From the cell containing the given text, extract its center point as [X, Y] coordinate. 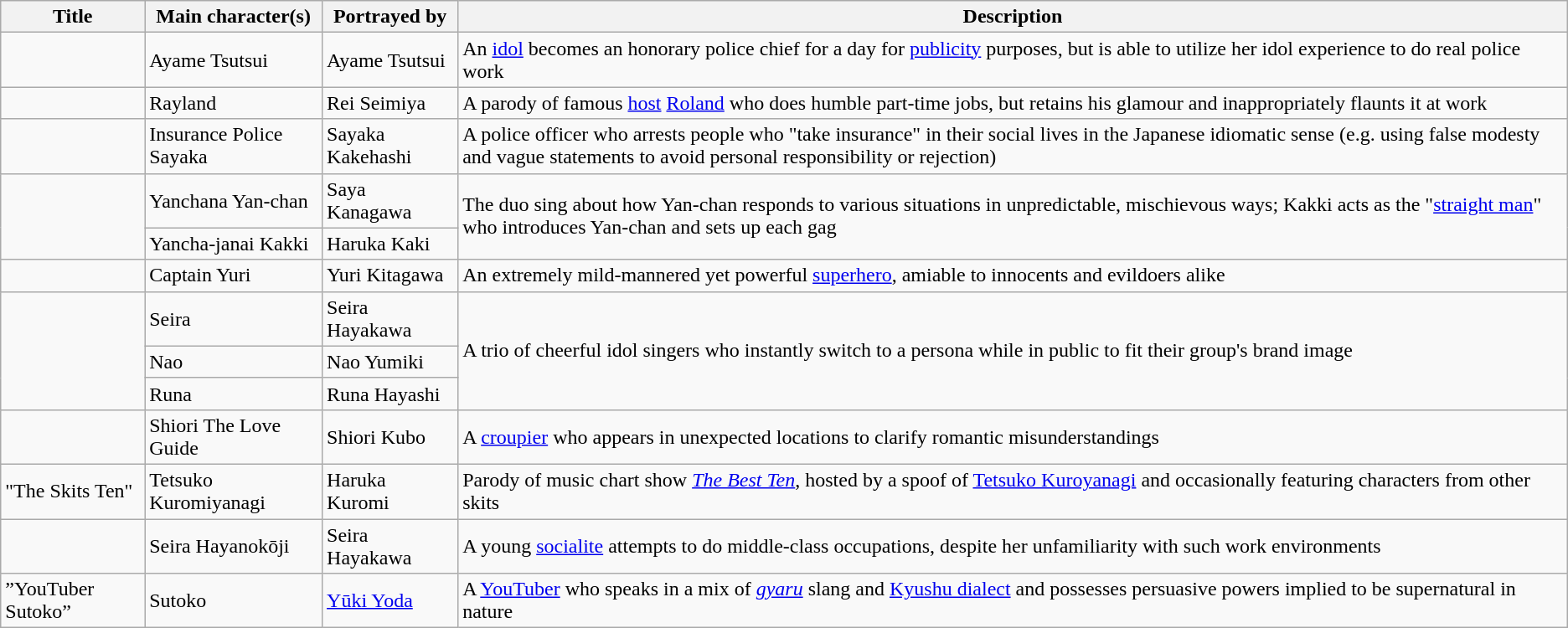
Portrayed by [390, 17]
An idol becomes an honorary police chief for a day for publicity purposes, but is able to utilize her idol experience to do real police work [1014, 60]
Shiori Kubo [390, 437]
Tetsuko Kuromiyanagi [234, 491]
Rayland [234, 103]
Yancha-janai Kakki [234, 244]
Saya Kanagawa [390, 201]
Nao Yumiki [390, 362]
”YouTuber Sutoko” [73, 601]
Seira [234, 318]
"The Skits Ten" [73, 491]
Haruka Kuromi [390, 491]
An extremely mild-mannered yet powerful superhero, amiable to innocents and evildoers alike [1014, 275]
Shiori The Love Guide [234, 437]
Rei Seimiya [390, 103]
A young socialite attempts to do middle-class occupations, despite her unfamiliarity with such work environments [1014, 546]
A trio of cheerful idol singers who instantly switch to a persona while in public to fit their group's brand image [1014, 350]
Parody of music chart show The Best Ten, hosted by a spoof of Tetsuko Kuroyanagi and occasionally featuring characters from other skits [1014, 491]
Yanchana Yan-chan [234, 201]
Nao [234, 362]
Yūki Yoda [390, 601]
Description [1014, 17]
Runa Hayashi [390, 394]
Title [73, 17]
Sayaka Kakehashi [390, 146]
Yuri Kitagawa [390, 275]
Seira Hayanokōji [234, 546]
Insurance Police Sayaka [234, 146]
Main character(s) [234, 17]
A croupier who appears in unexpected locations to clarify romantic misunderstandings [1014, 437]
Haruka Kaki [390, 244]
Runa [234, 394]
A parody of famous host Roland who does humble part-time jobs, but retains his glamour and inappropriately flaunts it at work [1014, 103]
A YouTuber who speaks in a mix of gyaru slang and Kyushu dialect and possesses persuasive powers implied to be supernatural in nature [1014, 601]
Sutoko [234, 601]
Captain Yuri [234, 275]
